Find where the given text appears and provide that cell's center as [X, Y] coordinate. 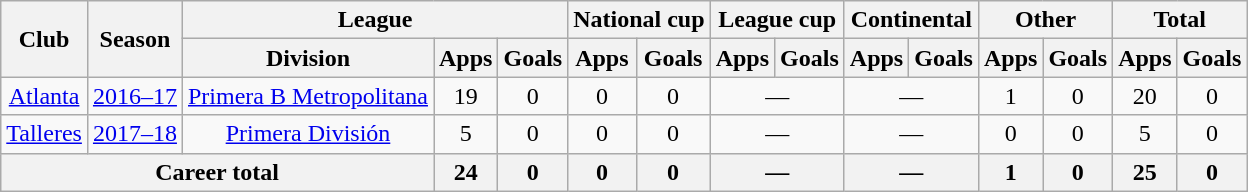
19 [466, 96]
Club [44, 39]
Talleres [44, 134]
Division [308, 58]
Primera B Metropolitana [308, 96]
Season [134, 39]
2017–18 [134, 134]
Total [1180, 20]
Atlanta [44, 96]
League cup [777, 20]
Career total [218, 172]
24 [466, 172]
National cup [639, 20]
25 [1145, 172]
League [374, 20]
Continental [911, 20]
2016–17 [134, 96]
Primera División [308, 134]
Other [1045, 20]
20 [1145, 96]
